Extract the (x, y) coordinate from the center of the cell holding the provided text.  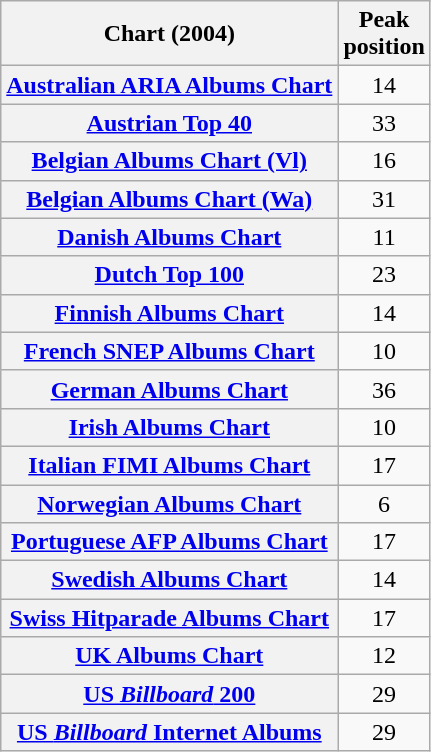
US Billboard 200 (170, 694)
Irish Albums Chart (170, 427)
Austrian Top 40 (170, 123)
Dutch Top 100 (170, 275)
Australian ARIA Albums Chart (170, 85)
Belgian Albums Chart (Wa) (170, 199)
31 (384, 199)
23 (384, 275)
Chart (2004) (170, 34)
French SNEP Albums Chart (170, 351)
UK Albums Chart (170, 656)
German Albums Chart (170, 389)
Portuguese AFP Albums Chart (170, 542)
36 (384, 389)
Peakposition (384, 34)
11 (384, 237)
Finnish Albums Chart (170, 313)
6 (384, 503)
Norwegian Albums Chart (170, 503)
16 (384, 161)
Italian FIMI Albums Chart (170, 465)
Belgian Albums Chart (Vl) (170, 161)
12 (384, 656)
US Billboard Internet Albums (170, 732)
Danish Albums Chart (170, 237)
Swedish Albums Chart (170, 580)
33 (384, 123)
Swiss Hitparade Albums Chart (170, 618)
